Capture the cell that displays the provided text and extract its [X, Y] central coordinate. 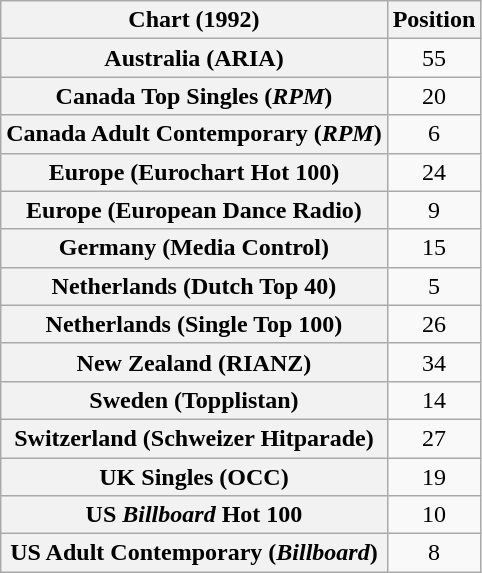
Chart (1992) [194, 20]
55 [434, 58]
US Billboard Hot 100 [194, 515]
Australia (ARIA) [194, 58]
10 [434, 515]
24 [434, 172]
Switzerland (Schweizer Hitparade) [194, 438]
20 [434, 96]
Position [434, 20]
Germany (Media Control) [194, 248]
New Zealand (RIANZ) [194, 362]
9 [434, 210]
6 [434, 134]
Netherlands (Dutch Top 40) [194, 286]
Europe (Eurochart Hot 100) [194, 172]
19 [434, 477]
Netherlands (Single Top 100) [194, 324]
27 [434, 438]
UK Singles (OCC) [194, 477]
US Adult Contemporary (Billboard) [194, 553]
5 [434, 286]
Sweden (Topplistan) [194, 400]
34 [434, 362]
Canada Top Singles (RPM) [194, 96]
14 [434, 400]
8 [434, 553]
Europe (European Dance Radio) [194, 210]
15 [434, 248]
Canada Adult Contemporary (RPM) [194, 134]
26 [434, 324]
